Return (X, Y) of the center of cell containing provided text 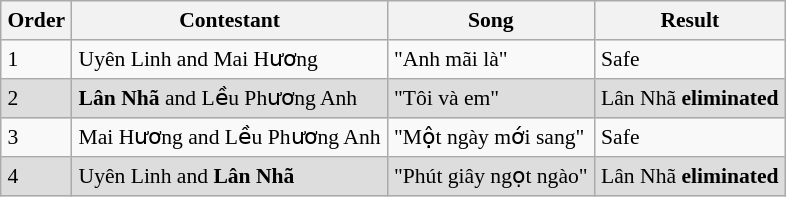
Uyên Linh and Mai Hương (230, 60)
Result (690, 20)
2 (36, 98)
"Phút giây ngọt ngào" (490, 176)
Mai Hương and Lều Phương Anh (230, 138)
3 (36, 138)
Song (490, 20)
"Một ngày mới sang" (490, 138)
Contestant (230, 20)
4 (36, 176)
Order (36, 20)
Uyên Linh and Lân Nhã (230, 176)
Lân Nhã and Lều Phương Anh (230, 98)
"Anh mãi là" (490, 60)
1 (36, 60)
"Tôi và em" (490, 98)
